Detect which cell encompasses the target text, then output its [X, Y] center coordinate. 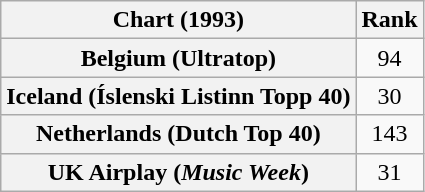
UK Airplay (Music Week) [178, 172]
Iceland (Íslenski Listinn Topp 40) [178, 96]
30 [390, 96]
Chart (1993) [178, 20]
31 [390, 172]
Rank [390, 20]
Netherlands (Dutch Top 40) [178, 134]
143 [390, 134]
Belgium (Ultratop) [178, 58]
94 [390, 58]
